Determine the (x, y) coordinate at the center of the cell enclosing the given text.  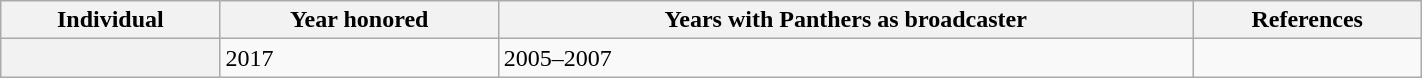
2017 (359, 58)
References (1307, 20)
Years with Panthers as broadcaster (846, 20)
2005–2007 (846, 58)
Individual (110, 20)
Year honored (359, 20)
